Return the (X, Y) coordinate for the center point of the cell that contains the specified text.  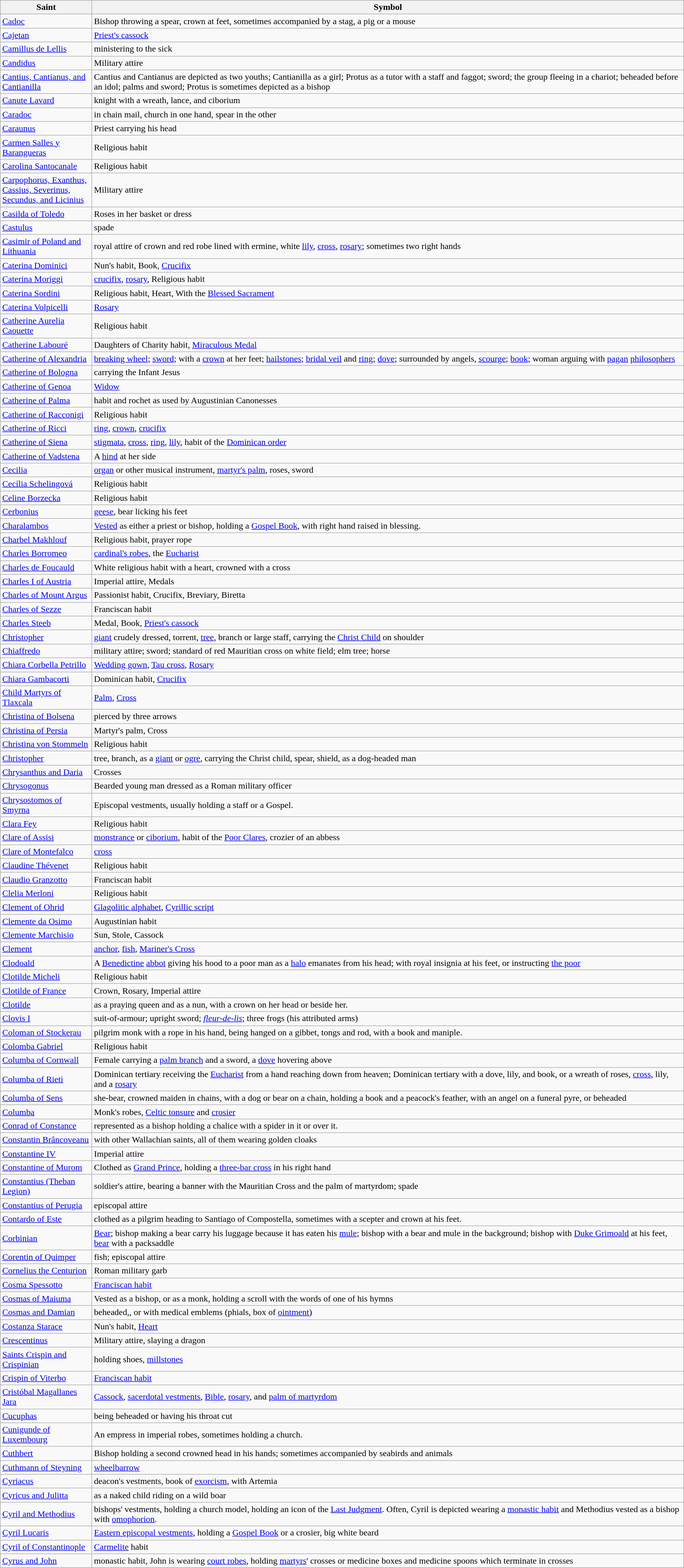
organ or other musical instrument, martyr's palm, roses, sword (388, 470)
Charles of Mount Argus (46, 595)
anchor, fish, Mariner's Cross (388, 949)
Symbol (388, 7)
ministering to the sick (388, 49)
Constantius of Perugia (46, 1205)
Martyr's palm, Cross (388, 730)
Augustinian habit (388, 921)
Cyricus and Julitta (46, 1495)
spade (388, 228)
Cuthbert (46, 1454)
Catherine of Vadstena (46, 456)
Columba (46, 1112)
deacon's vestments, book of exorcism, with Artemia (388, 1481)
Clemente Marchisio (46, 935)
Clotilde Micheli (46, 977)
Caterina Dominici (46, 265)
Monk's robes, Celtic tonsure and crosier (388, 1112)
Constantine IV (46, 1153)
Constantius (Theban Legion) (46, 1187)
Charles of Sezze (46, 609)
Cyril Lucaris (46, 1533)
Cosma Spessotto (46, 1285)
Chiaffredo (46, 651)
Clelia Merloni (46, 893)
Roman military garb (388, 1271)
Cyriacus (46, 1481)
Saints Crispin and Crispinian (46, 1359)
Cuthmann of Steyning (46, 1467)
Clare of Assisi (46, 838)
A hind at her side (388, 456)
Nun's habit, Heart (388, 1326)
Carmelite habit (388, 1547)
Costanza Starace (46, 1326)
Christina of Bolsena (46, 717)
Clovis I (46, 1019)
Carpophorus, Exanthus, Cassius, Severinus, Secundus, and Licinius (46, 190)
Saint (46, 7)
holding shoes, millstones (388, 1359)
clothed as a pilgrim heading to Santiago of Compostella, sometimes with a scepter and crown at his feet. (388, 1219)
Clothed as Grand Prince, holding a three-bar cross in his right hand (388, 1168)
Claudine Thévenet (46, 865)
Constantin Brâncoveanu (46, 1140)
Caterina Volpicelli (46, 307)
Catherine of Racconigi (46, 414)
monastic habit, John is wearing court robes, holding martyrs' crosses or medicine boxes and medicine spoons which terminate in crosses (388, 1561)
Dominican habit, Crucifix (388, 679)
Catherine of Alexandria (46, 359)
Priest carrying his head (388, 128)
in chain mail, church in one hand, spear in the other (388, 114)
Religious habit, prayer rope (388, 540)
Cecilia (46, 470)
Crispin of Viterbo (46, 1378)
Palm, Cross (388, 698)
Coloman of Stockerau (46, 1032)
with other Wallachian saints, all of them wearing golden cloaks (388, 1140)
Episcopal vestments, usually holding a staff or a Gospel. (388, 805)
carrying the Infant Jesus (388, 373)
Bishop holding a second crowned head in his hands; sometimes accompanied by seabirds and animals (388, 1454)
Caterina Sordini (46, 293)
Christina von Stommeln (46, 744)
Corbinian (46, 1238)
Priest's cassock (388, 35)
Vested as either a priest or bishop, holding a Gospel Book, with right hand raised in blessing. (388, 526)
Cassock, sacerdotal vestments, Bible, rosary, and palm of martyrdom (388, 1397)
Catherine Aurelia Caouette (46, 326)
cardinal's robes, the Eucharist (388, 553)
Charles I of Austria (46, 581)
Canute Lavard (46, 101)
knight with a wreath, lance, and ciborium (388, 101)
stigmata, cross, ring, lily, habit of the Dominican order (388, 442)
Cucuphas (46, 1416)
Female carrying a palm branch and a sword, a dove hovering above (388, 1060)
Imperial attire, Medals (388, 581)
Columba of Sens (46, 1098)
Chrysanthus and Daria (46, 772)
fish; episcopal attire (388, 1257)
Cajetan (46, 35)
Military attire, slaying a dragon (388, 1340)
as a naked child riding on a wild boar (388, 1495)
Sun, Stole, Cassock (388, 935)
Columba of Rieti (46, 1079)
suit-of-armour; upright sword; fleur-de-lis; three frogs (his attributed arms) (388, 1019)
Glagolitic alphabet, Cyrillic script (388, 907)
represented as a bishop holding a chalice with a spider in it or over it. (388, 1126)
Cyril of Constantinople (46, 1547)
Cerbonius (46, 512)
Cornelius the Centurion (46, 1271)
A Benedictine abbot giving his hood to a poor man as a halo emanates from his head; with royal insignia at his feet, or instructing the poor (388, 963)
habit and rochet as used by Augustinian Canonesses (388, 400)
Clotilde of France (46, 991)
Child Martyrs of Tlaxcala (46, 698)
tree, branch, as a giant or ogre, carrying the Christ child, spear, shield, as a dog-headed man (388, 758)
Contardo of Este (46, 1219)
Bishop throwing a spear, crown at feet, sometimes accompanied by a stag, a pig or a mouse (388, 21)
as a praying queen and as a nun, with a crown on her head or beside her. (388, 1005)
Christina of Persia (46, 730)
Catherine of Siena (46, 442)
Clement of Ohrid (46, 907)
Cristóbal Magallanes Jara (46, 1397)
Roses in her basket or dress (388, 214)
geese, bear licking his feet (388, 512)
Chiara Gambacorti (46, 679)
Celine Borzecka (46, 498)
Crosses (388, 772)
Wedding gown, Tau cross, Rosary (388, 665)
Cadoc (46, 21)
Clemente da Osimo (46, 921)
Passionist habit, Crucifix, Breviary, Biretta (388, 595)
Cyril and Methodius (46, 1514)
Chiara Corbella Petrillo (46, 665)
Clara Fey (46, 824)
An empress in imperial robes, sometimes holding a church. (388, 1435)
Constantine of Murom (46, 1168)
Charles Borromeo (46, 553)
Clotilde (46, 1005)
Cosmas and Damian (46, 1312)
Crown, Rosary, Imperial attire (388, 991)
episcopal attire (388, 1205)
Catherine of Ricci (46, 428)
Imperial attire (388, 1153)
Clement (46, 949)
Cosmas of Maiuma (46, 1299)
Medal, Book, Priest's cassock (388, 623)
Bearded young man dressed as a Roman military officer (388, 786)
monstrance or ciborium, habit of the Poor Clares, crozier of an abbess (388, 838)
Vested as a bishop, or as a monk, holding a scroll with the words of one of his hymns (388, 1299)
pilgrim monk with a rope in his hand, being hanged on a gibbet, tongs and rod, with a book and maniple. (388, 1032)
Nun's habit, Book, Crucifix (388, 265)
Conrad of Constance (46, 1126)
Cunigunde of Luxembourg (46, 1435)
White religious habit with a heart, crowned with a cross (388, 567)
Daughters of Charity habit, Miraculous Medal (388, 345)
soldier's attire, bearing a banner with the Mauritian Cross and the palm of martyrdom; spade (388, 1187)
Caraunus (46, 128)
Cyrus and John (46, 1561)
crucifix, rosary, Religious habit (388, 279)
Catherine of Palma (46, 400)
Carolina Santocanale (46, 166)
Castulus (46, 228)
Chrysogonus (46, 786)
Casilda of Toledo (46, 214)
Clodoald (46, 963)
Charalambos (46, 526)
Rosary (388, 307)
royal attire of crown and red robe lined with ermine, white lily, cross, rosary; sometimes two right hands (388, 246)
Clare of Montefalco (46, 851)
Caradoc (46, 114)
Cecília Schelingová (46, 484)
wheelbarrow (388, 1467)
Charles Steeb (46, 623)
Religious habit, Heart, With the Blessed Sacrament (388, 293)
Widow (388, 386)
Casimir of Poland and Lithuania (46, 246)
Columba of Cornwall (46, 1060)
Chrysostomos of Smyrna (46, 805)
Caterina Moriggi (46, 279)
Catherine of Bologna (46, 373)
Camillus de Lellis (46, 49)
Carmen Salles y Barangueras (46, 147)
Candidus (46, 63)
beheaded,, or with medical emblems (phials, box of ointment) (388, 1312)
being beheaded or having his throat cut (388, 1416)
Charles de Foucauld (46, 567)
Catherine of Genoa (46, 386)
giant crudely dressed, torrent, tree, branch or large staff, carrying the Christ Child on shoulder (388, 637)
Colomba Gabriel (46, 1046)
Claudio Granzotto (46, 879)
Cantius, Cantianus, and Cantianilla (46, 82)
cross (388, 851)
Corentin of Quimper (46, 1257)
Catherine Labouré (46, 345)
Charbel Makhlouf (46, 540)
pierced by three arrows (388, 717)
military attire; sword; standard of red Mauritian cross on white field; elm tree; horse (388, 651)
Crescentinus (46, 1340)
ring, crown, crucifix (388, 428)
Eastern episcopal vestments, holding a Gospel Book or a crosier, big white beard (388, 1533)
